Output the [x, y] coordinate of the center of the cell containing the given text.  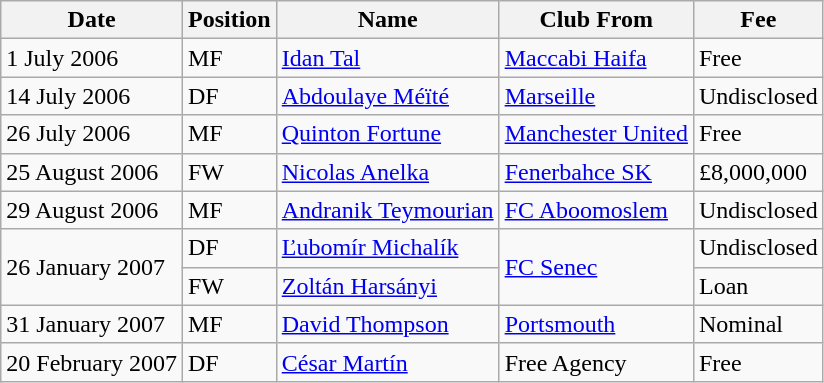
Date [92, 20]
Marseille [596, 96]
Club From [596, 20]
Abdoulaye Méïté [388, 96]
Maccabi Haifa [596, 58]
Nicolas Anelka [388, 172]
Andranik Teymourian [388, 210]
1 July 2006 [92, 58]
25 August 2006 [92, 172]
20 February 2007 [92, 362]
FC Senec [596, 267]
Nominal [758, 324]
Name [388, 20]
David Thompson [388, 324]
Fenerbahce SK [596, 172]
26 January 2007 [92, 267]
Fee [758, 20]
Quinton Fortune [388, 134]
14 July 2006 [92, 96]
César Martín [388, 362]
Zoltán Harsányi [388, 286]
Manchester United [596, 134]
Idan Tal [388, 58]
Ľubomír Michalík [388, 248]
26 July 2006 [92, 134]
Position [229, 20]
Portsmouth [596, 324]
Free Agency [596, 362]
FC Aboomoslem [596, 210]
Loan [758, 286]
31 January 2007 [92, 324]
29 August 2006 [92, 210]
£8,000,000 [758, 172]
